Capture the cell that displays the provided text and extract its [x, y] central coordinate. 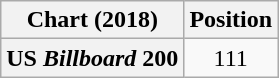
Chart (2018) [92, 20]
US Billboard 200 [92, 58]
111 [231, 58]
Position [231, 20]
